For the text-containing cell, return its midpoint in (X, Y) coordinate format. 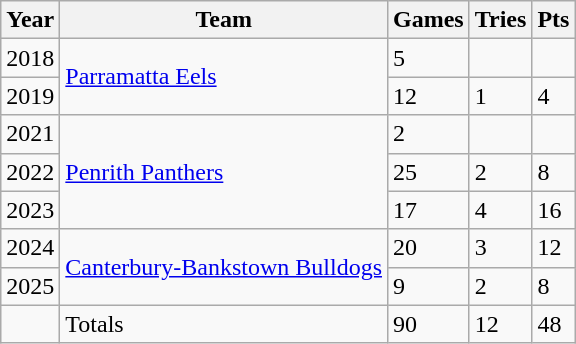
Team (224, 20)
Canterbury-Bankstown Bulldogs (224, 267)
2023 (30, 210)
17 (429, 210)
5 (429, 58)
2018 (30, 58)
25 (429, 172)
2025 (30, 286)
2022 (30, 172)
Parramatta Eels (224, 77)
1 (500, 96)
3 (500, 248)
2024 (30, 248)
90 (429, 324)
48 (554, 324)
20 (429, 248)
2019 (30, 96)
2021 (30, 134)
Tries (500, 20)
Pts (554, 20)
Games (429, 20)
16 (554, 210)
Year (30, 20)
9 (429, 286)
Totals (224, 324)
Penrith Panthers (224, 172)
